Locate the cell with the specified text and output its [x, y] center coordinate. 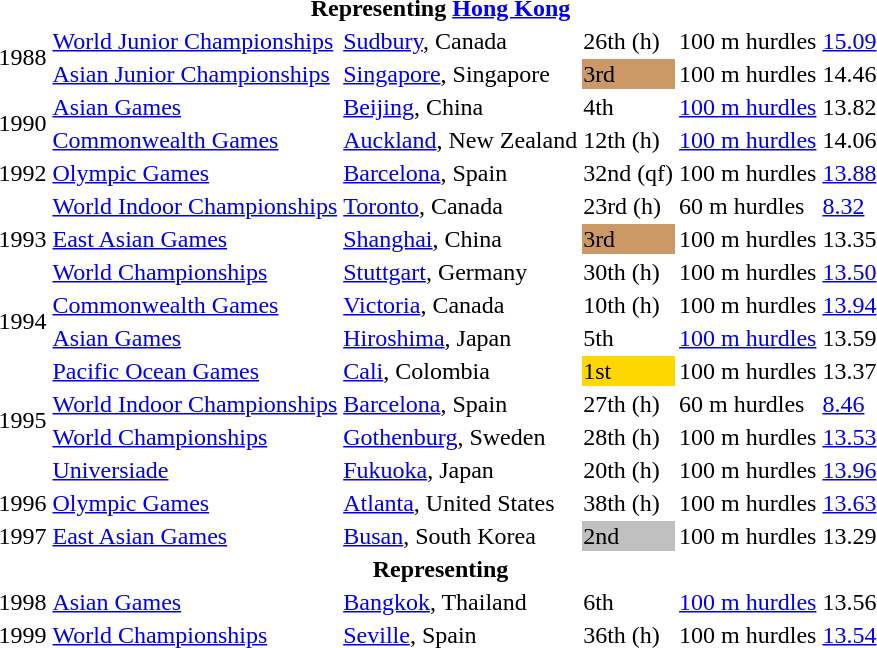
26th (h) [628, 41]
Shanghai, China [460, 239]
Bangkok, Thailand [460, 602]
4th [628, 107]
30th (h) [628, 272]
Cali, Colombia [460, 371]
Beijing, China [460, 107]
World Junior Championships [195, 41]
Busan, South Korea [460, 536]
20th (h) [628, 470]
12th (h) [628, 140]
10th (h) [628, 305]
Victoria, Canada [460, 305]
5th [628, 338]
6th [628, 602]
Gothenburg, Sweden [460, 437]
Stuttgart, Germany [460, 272]
Universiade [195, 470]
Sudbury, Canada [460, 41]
Hiroshima, Japan [460, 338]
Asian Junior Championships [195, 74]
Fukuoka, Japan [460, 470]
1st [628, 371]
2nd [628, 536]
Singapore, Singapore [460, 74]
Toronto, Canada [460, 206]
Auckland, New Zealand [460, 140]
23rd (h) [628, 206]
27th (h) [628, 404]
32nd (qf) [628, 173]
Atlanta, United States [460, 503]
Pacific Ocean Games [195, 371]
38th (h) [628, 503]
28th (h) [628, 437]
